Find where the given text appears and provide that cell's center as [x, y] coordinate. 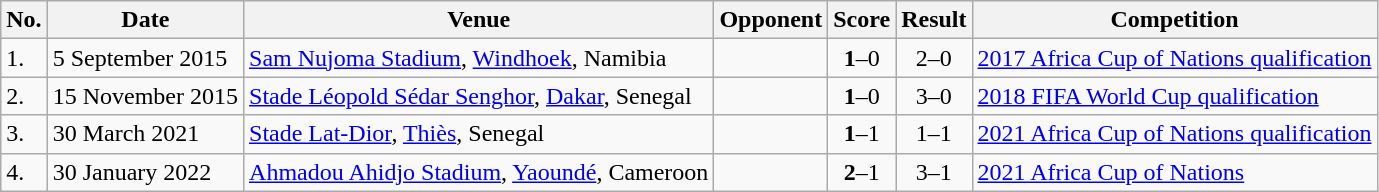
Competition [1174, 20]
2–0 [934, 58]
2021 Africa Cup of Nations qualification [1174, 134]
15 November 2015 [145, 96]
5 September 2015 [145, 58]
Ahmadou Ahidjo Stadium, Yaoundé, Cameroon [479, 172]
2021 Africa Cup of Nations [1174, 172]
Venue [479, 20]
Date [145, 20]
Result [934, 20]
4. [24, 172]
30 March 2021 [145, 134]
Stade Léopold Sédar Senghor, Dakar, Senegal [479, 96]
2018 FIFA World Cup qualification [1174, 96]
Stade Lat-Dior, Thiès, Senegal [479, 134]
3–0 [934, 96]
No. [24, 20]
2017 Africa Cup of Nations qualification [1174, 58]
2. [24, 96]
Score [862, 20]
Opponent [771, 20]
30 January 2022 [145, 172]
3. [24, 134]
1. [24, 58]
2–1 [862, 172]
3–1 [934, 172]
Sam Nujoma Stadium, Windhoek, Namibia [479, 58]
